Pinpoint the cell where the given text exists, returning its [x, y] midpoint coordinate. 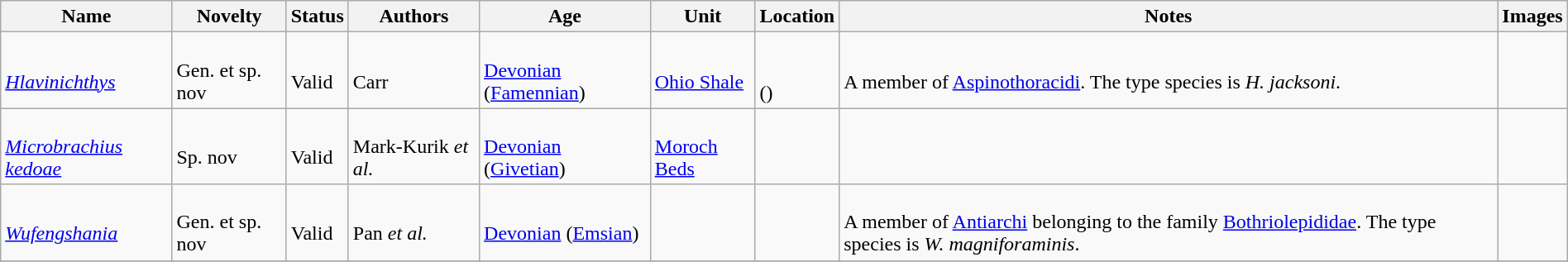
Mark-Kurik et al. [414, 146]
Status [318, 17]
Sp. nov [229, 146]
Moroch Beds [703, 146]
() [797, 70]
Location [797, 17]
Authors [414, 17]
Images [1532, 17]
Unit [703, 17]
Devonian (Givetian) [566, 146]
Carr [414, 70]
A member of Aspinothoracidi. The type species is H. jacksoni. [1169, 70]
Devonian (Emsian) [566, 222]
Novelty [229, 17]
A member of Antiarchi belonging to the family Bothriolepididae. The type species is W. magniforaminis. [1169, 222]
Devonian (Famennian) [566, 70]
Notes [1169, 17]
Name [86, 17]
Ohio Shale [703, 70]
Hlavinichthys [86, 70]
Wufengshania [86, 222]
Age [566, 17]
Microbrachius kedoae [86, 146]
Pan et al. [414, 222]
